Return the [x, y] coordinate for the center point of the cell that contains the specified text.  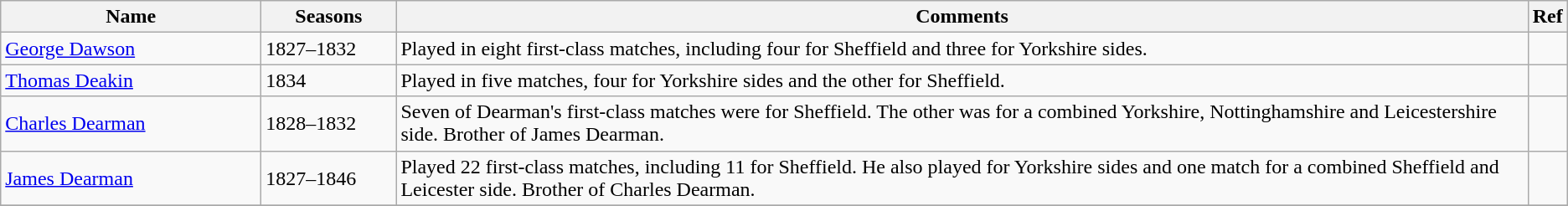
Thomas Deakin [131, 80]
1828–1832 [328, 124]
James Dearman [131, 178]
Charles Dearman [131, 124]
Played in eight first-class matches, including four for Sheffield and three for Yorkshire sides. [962, 49]
Seasons [328, 17]
Name [131, 17]
Played in five matches, four for Yorkshire sides and the other for Sheffield. [962, 80]
Comments [962, 17]
1827–1846 [328, 178]
George Dawson [131, 49]
Ref [1548, 17]
1827–1832 [328, 49]
1834 [328, 80]
